Find where the given text appears and provide that cell's center as (x, y) coordinate. 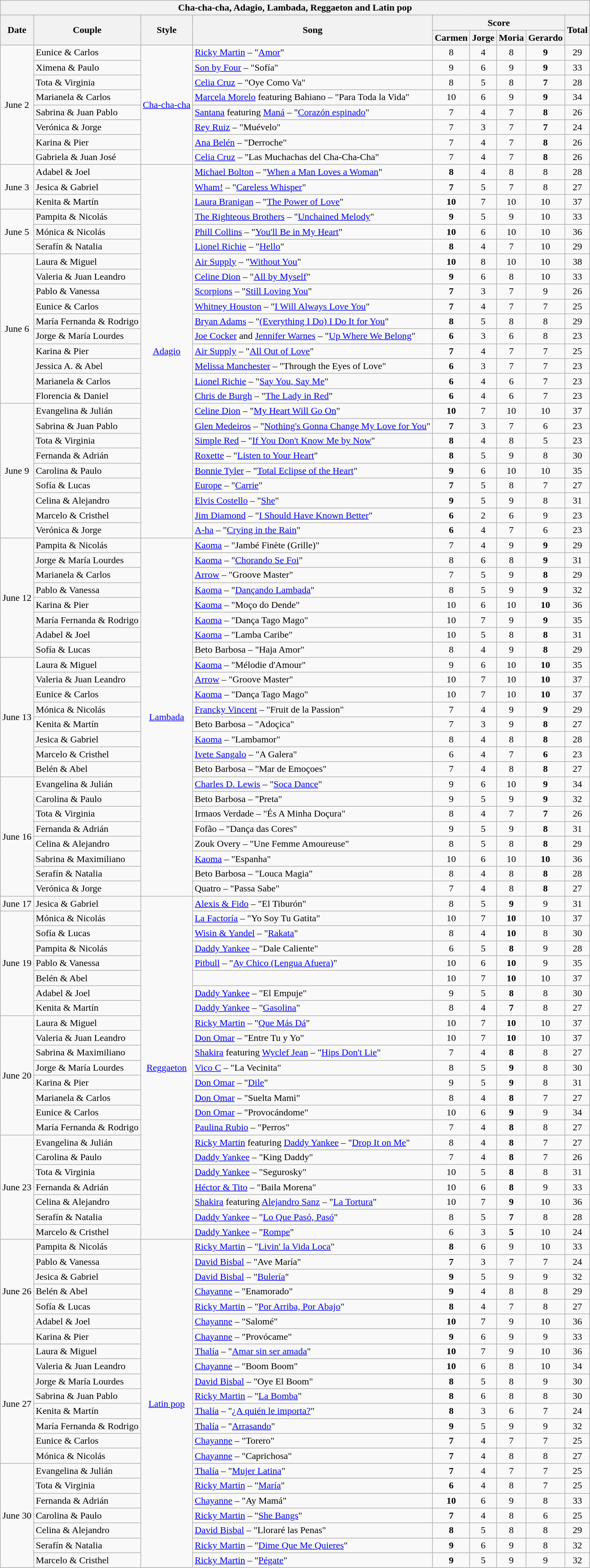
Chayanne – "Provócame" (312, 1336)
Daddy Yankee – "Segurosky" (312, 1172)
June 27 (17, 1403)
Fofão – "Dança das Cores" (312, 829)
June 12 (17, 597)
Simple Red – "If You Don't Know Me by Now" (312, 441)
Thalía – "¿A quién le importa?" (312, 1411)
Latin pop (167, 1403)
Jim Diamond – "I Should Have Known Better" (312, 515)
Ricky Martin featuring Daddy Yankee – "Drop It on Me" (312, 1142)
June 20 (17, 1075)
Pitbull – "Ay Chico (Lengua Afuera)" (312, 963)
Date (17, 30)
Kaoma – "Moço do Dende" (312, 605)
Don Omar – "Dile" (312, 1082)
Beto Barbosa – "Mar de Emoçoes" (312, 769)
Kaoma – "Lambamor" (312, 739)
Air Supply – "All Out of Love" (312, 351)
Daddy Yankee – "Lo Que Pasó, Pasó" (312, 1217)
Lionel Richie – "Say You, Say Me" (312, 381)
Beto Barbosa – "Haja Amor" (312, 649)
Daddy Yankee – "Dale Caliente" (312, 948)
Zouk Overy – "Une Femme Amoureuse" (312, 844)
Whitney Houston – "I Will Always Love You" (312, 306)
Bonnie Tyler – "Total Eclipse of the Heart" (312, 471)
June 26 (17, 1292)
Santana featuring Maná – "Corazón espinado" (312, 112)
Moria (511, 38)
David Bisbal – "Ave María" (312, 1262)
Rey Ruiz – "Muévelo" (312, 127)
Ricky Martin – "Amor" (312, 53)
Bryan Adams – "(Everything I Do) I Do It for You" (312, 321)
Lionel Richie – "Hello" (312, 247)
David Bisbal – "Bulería" (312, 1277)
June 19 (17, 963)
Michael Bolton – "When a Man Loves a Woman" (312, 172)
Chayanne – "Enamorado" (312, 1292)
Melissa Manchester – "Through the Eyes of Love" (312, 366)
Ricky Martin – "She Bangs" (312, 1515)
Ricky Martin – "Dime Que Me Quieres" (312, 1545)
Kaoma – "Mélodie d'Amour" (312, 665)
Glen Medeiros – "Nothing's Gonna Change My Love for You" (312, 426)
Kaoma – "Dançando Lambada" (312, 590)
Jorge (483, 38)
A-ha – "Crying in the Rain" (312, 530)
Air Supply – "Without You" (312, 262)
David Bisbal – "Oye El Boom" (312, 1381)
Ana Belén – "Derroche" (312, 142)
Gerardo (546, 38)
Celia Cruz – "Oye Como Va" (312, 82)
Chayanne – "Ay Mamá" (312, 1501)
Quatro – "Passa Sabe" (312, 888)
Ricky Martin – "Pégate" (312, 1560)
Daddy Yankee – "King Daddy" (312, 1157)
Celia Cruz – "Las Muchachas del Cha-Cha-Cha" (312, 157)
Scorpions – "Still Loving You" (312, 291)
Ricky Martin – "María" (312, 1486)
Europe – "Carrie" (312, 486)
The Righteous Brothers – "Unchained Melody" (312, 217)
Reggaeton (167, 1068)
Kaoma – "Chorando Se Foi" (312, 560)
Score (499, 23)
La Factoría – "Yo Soy Tu Gatita" (312, 919)
Chayanne – "Torero" (312, 1441)
Wham! – "Careless Whisper" (312, 187)
Chris de Burgh – "The Lady in Red" (312, 396)
Phill Collins – "You'll Be in My Heart" (312, 232)
Ximena & Paulo (87, 67)
Lambada (167, 717)
Son by Four – "Sofía" (312, 67)
Cha-cha-cha (167, 105)
Chayanne – "Boom Boom" (312, 1366)
Charles D. Lewis – "Soca Dance" (312, 784)
Daddy Yankee – "Rompe" (312, 1232)
38 (577, 262)
Ricky Martin – "La Bomba" (312, 1396)
Marcela Morelo featuring Bahiano – "Para Toda la Vida" (312, 97)
Florencia & Daniel (87, 396)
Chayanne – "Salomé" (312, 1321)
Joe Cocker and Jennifer Warnes – "Up Where We Belong" (312, 336)
Beto Barbosa – "Louca Magia" (312, 873)
June 3 (17, 187)
Cha-cha-cha, Adagio, Lambada, Reggaeton and Latin pop (295, 8)
Celine Dion – "All by Myself" (312, 276)
Beto Barbosa – "Preta" (312, 799)
Irmaos Verdade – "És A Minha Doçura" (312, 814)
Héctor & Tito – "Baila Morena" (312, 1187)
Elvis Costello – "She" (312, 500)
June 6 (17, 329)
Vico C – "La Vecinita" (312, 1068)
June 17 (17, 903)
Laura Branigan – "The Power of Love" (312, 202)
Daddy Yankee – "Gasolina" (312, 1008)
Song (312, 30)
Beto Barbosa – "Adoçica" (312, 724)
June 23 (17, 1187)
Daddy Yankee – "El Empuje" (312, 993)
David Bisbal – "Lloraré las Penas" (312, 1530)
Jessica A. & Abel (87, 366)
Wisin & Yandel – "Rakata" (312, 933)
Don Omar – "Entre Tu y Yo" (312, 1038)
Thalía – "Arrasando" (312, 1426)
Gabriela & Juan José (87, 157)
Shakira featuring Alejandro Sanz – "La Tortura" (312, 1202)
Thalía – "Mujer Latina" (312, 1471)
Alexis & Fido – "El Tiburón" (312, 903)
Ricky Martin – "Livin' la Vida Loca" (312, 1247)
June 30 (17, 1515)
Total (577, 30)
June 13 (17, 717)
June 2 (17, 105)
Kaoma – "Espanha" (312, 859)
June 5 (17, 232)
June 9 (17, 471)
Don Omar – "Suelta Mami" (312, 1097)
Carmen (451, 38)
Ricky Martin – "Por Arriba, Por Abajo" (312, 1306)
Adagio (167, 351)
Ricky Martin – "Que Más Dá" (312, 1023)
2 (483, 515)
Style (167, 30)
Paulina Rubio – "Perros" (312, 1127)
Thalía – "Amar sin ser amada" (312, 1351)
Couple (87, 30)
Celine Dion – "My Heart Will Go On" (312, 411)
Kaoma – "Lamba Caribe" (312, 635)
Shakira featuring Wyclef Jean – "Hips Don't Lie" (312, 1053)
Ivete Sangalo – "A Galera" (312, 754)
Roxette – "Listen to Your Heart" (312, 456)
Don Omar – "Provocándome" (312, 1112)
June 16 (17, 836)
Chayanne – "Caprichosa" (312, 1456)
Kaoma – "Jambé Finète (Grille)" (312, 545)
Francky Vincent – "Fruit de la Passion" (312, 709)
